Find where the given text appears and provide that cell's center as [x, y] coordinate. 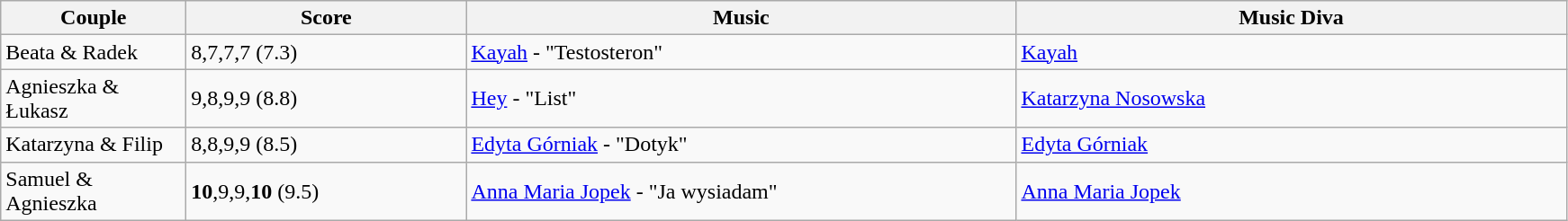
Kayah [1291, 52]
10,9,9,10 (9.5) [326, 190]
Hey - "List" [742, 99]
Anna Maria Jopek - "Ja wysiadam" [742, 190]
Kayah - "Testosteron" [742, 52]
Agnieszka & Łukasz [94, 99]
Couple [94, 18]
Music Diva [1291, 18]
Beata & Radek [94, 52]
Anna Maria Jopek [1291, 190]
Edyta Górniak - "Dotyk" [742, 145]
Score [326, 18]
8,8,9,9 (8.5) [326, 145]
Music [742, 18]
Samuel & Agnieszka [94, 190]
Katarzyna & Filip [94, 145]
Katarzyna Nosowska [1291, 99]
9,8,9,9 (8.8) [326, 99]
8,7,7,7 (7.3) [326, 52]
Edyta Górniak [1291, 145]
